Search for the cell housing the specified text and yield its (x, y) center coordinate. 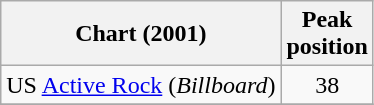
Chart (2001) (141, 34)
US Active Rock (Billboard) (141, 85)
38 (327, 85)
Peakposition (327, 34)
